Pinpoint the cell where the given text exists, returning its (x, y) midpoint coordinate. 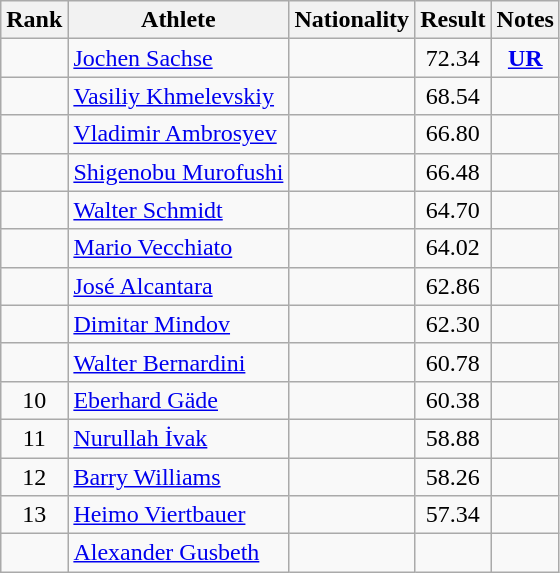
62.30 (453, 324)
Nationality (352, 20)
Walter Bernardini (178, 362)
62.86 (453, 286)
Result (453, 20)
66.80 (453, 134)
64.02 (453, 248)
Rank (34, 20)
12 (34, 477)
13 (34, 515)
60.78 (453, 362)
Vladimir Ambrosyev (178, 134)
58.26 (453, 477)
58.88 (453, 438)
Shigenobu Murofushi (178, 172)
Mario Vecchiato (178, 248)
Barry Williams (178, 477)
66.48 (453, 172)
68.54 (453, 96)
Vasiliy Khmelevskiy (178, 96)
Dimitar Mindov (178, 324)
64.70 (453, 210)
60.38 (453, 400)
Walter Schmidt (178, 210)
57.34 (453, 515)
72.34 (453, 58)
Eberhard Gäde (178, 400)
Notes (525, 20)
Athlete (178, 20)
Jochen Sachse (178, 58)
UR (525, 58)
11 (34, 438)
Nurullah İvak (178, 438)
José Alcantara (178, 286)
Heimo Viertbauer (178, 515)
Alexander Gusbeth (178, 553)
10 (34, 400)
